From the cell containing the given text, extract its center point as [X, Y] coordinate. 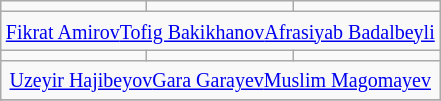
Uzeyir HajibeyovGara GarayevMuslim Magomayev [220, 80]
Fikrat AmirovTofig BakikhanovAfrasiyab Badalbeyli [220, 31]
